Extract the [x, y] coordinate from the center of the cell holding the provided text.  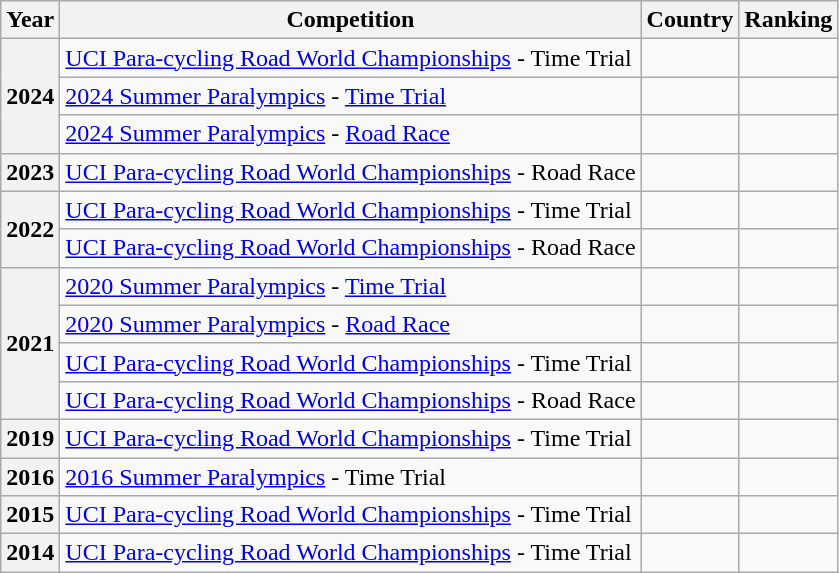
2016 [30, 477]
2015 [30, 515]
2019 [30, 438]
Ranking [788, 20]
Country [690, 20]
2024 Summer Paralympics - Time Trial [350, 96]
2024 Summer Paralympics - Road Race [350, 134]
2016 Summer Paralympics - Time Trial [350, 477]
Competition [350, 20]
2023 [30, 172]
2021 [30, 343]
Year [30, 20]
2022 [30, 229]
2024 [30, 96]
2020 Summer Paralympics - Road Race [350, 324]
2020 Summer Paralympics - Time Trial [350, 286]
2014 [30, 553]
